Extract the (x, y) coordinate from the center of the cell holding the provided text.  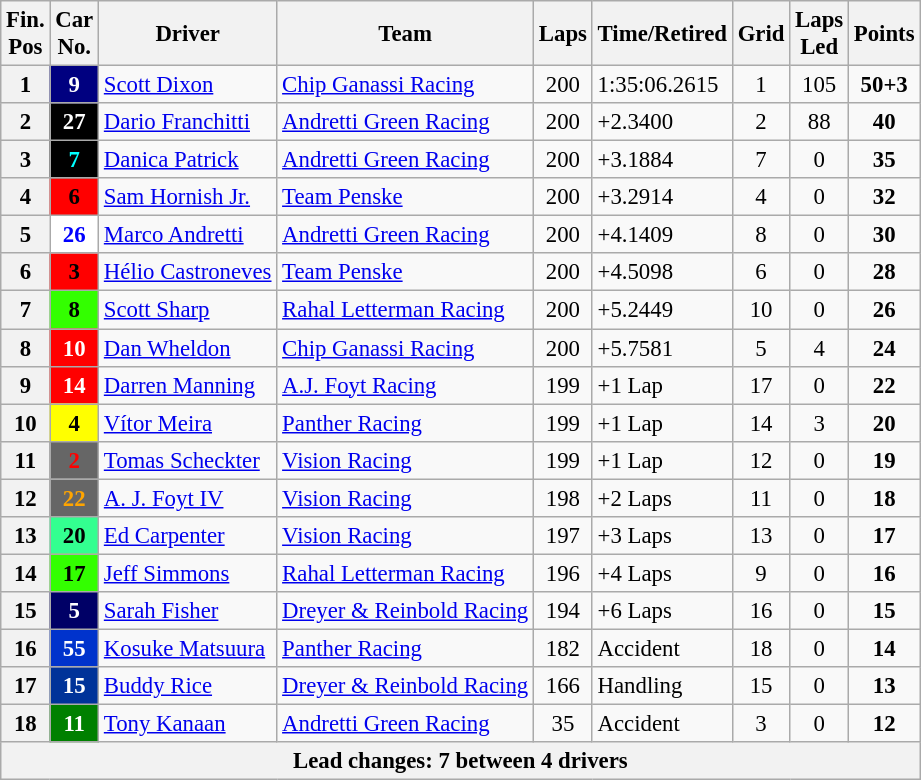
Vítor Meira (188, 423)
+4.5098 (662, 273)
Ed Carpenter (188, 536)
+2.3400 (662, 122)
A.J. Foyt Racing (406, 385)
+4.1409 (662, 235)
Jeff Simmons (188, 573)
+2 Laps (662, 498)
88 (820, 122)
+4 Laps (662, 573)
+3 Laps (662, 536)
Time/Retired (662, 34)
+3.1884 (662, 160)
Kosuke Matsuura (188, 648)
Sam Hornish Jr. (188, 197)
197 (564, 536)
Grid (760, 34)
194 (564, 611)
Darren Manning (188, 385)
28 (884, 273)
Hélio Castroneves (188, 273)
50+3 (884, 85)
196 (564, 573)
Danica Patrick (188, 160)
Buddy Rice (188, 686)
LapsLed (820, 34)
Tony Kanaan (188, 724)
Tomas Scheckter (188, 460)
+5.7581 (662, 348)
Marco Andretti (188, 235)
24 (884, 348)
40 (884, 122)
Dario Franchitti (188, 122)
+5.2449 (662, 310)
32 (884, 197)
Scott Sharp (188, 310)
Lead changes: 7 between 4 drivers (460, 761)
19 (884, 460)
+3.2914 (662, 197)
+6 Laps (662, 611)
Team (406, 34)
30 (884, 235)
182 (564, 648)
1:35:06.2615 (662, 85)
Driver (188, 34)
CarNo. (74, 34)
27 (74, 122)
Handling (662, 686)
166 (564, 686)
105 (820, 85)
Dan Wheldon (188, 348)
Sarah Fisher (188, 611)
198 (564, 498)
Scott Dixon (188, 85)
Fin.Pos (26, 34)
Points (884, 34)
Laps (564, 34)
55 (74, 648)
A. J. Foyt IV (188, 498)
